Capture the cell that displays the provided text and extract its [x, y] central coordinate. 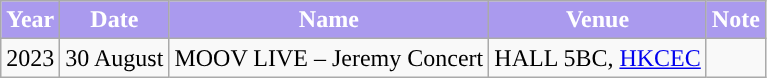
Note [736, 20]
30 August [114, 58]
2023 [30, 58]
MOOV LIVE – Jeremy Concert [329, 58]
Name [329, 20]
Venue [598, 20]
HALL 5BC, HKCEC [598, 58]
Date [114, 20]
Year [30, 20]
